Determine the (x, y) coordinate at the center of the cell enclosing the given text.  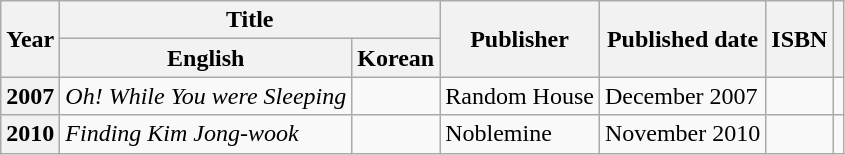
Finding Kim Jong-wook (206, 134)
November 2010 (682, 134)
December 2007 (682, 96)
Published date (682, 39)
Title (250, 20)
English (206, 58)
Oh! While You were Sleeping (206, 96)
2007 (30, 96)
ISBN (800, 39)
Noblemine (520, 134)
Random House (520, 96)
2010 (30, 134)
Korean (396, 58)
Publisher (520, 39)
Year (30, 39)
